Find where the given text appears and provide that cell's center as [x, y] coordinate. 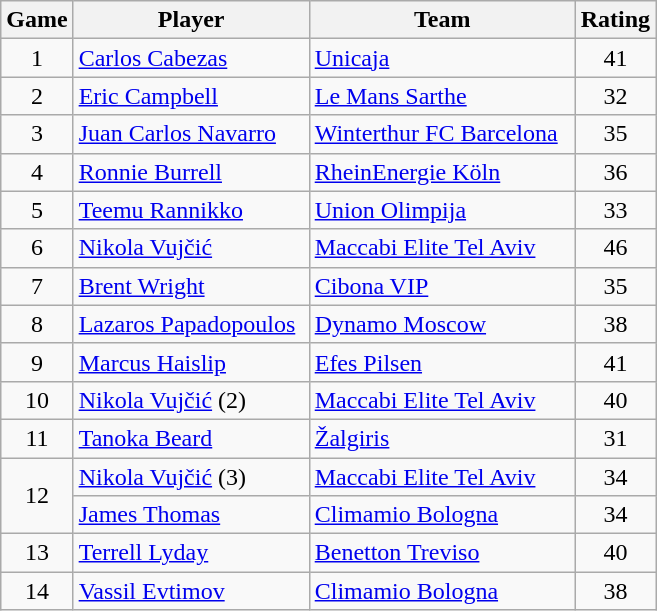
Benetton Treviso [442, 553]
Efes Pilsen [442, 362]
Dynamo Moscow [442, 324]
13 [37, 553]
4 [37, 172]
Terrell Lyday [191, 553]
Nikola Vujčić (3) [191, 477]
Cibona VIP [442, 286]
6 [37, 248]
RheinEnergie Köln [442, 172]
11 [37, 438]
7 [37, 286]
Union Olimpija [442, 210]
Winterthur FC Barcelona [442, 134]
Juan Carlos Navarro [191, 134]
5 [37, 210]
8 [37, 324]
Tanoka Beard [191, 438]
Unicaja [442, 58]
Player [191, 20]
33 [615, 210]
Le Mans Sarthe [442, 96]
Team [442, 20]
Rating [615, 20]
2 [37, 96]
32 [615, 96]
Brent Wright [191, 286]
10 [37, 400]
9 [37, 362]
James Thomas [191, 515]
Nikola Vujčić [191, 248]
Carlos Cabezas [191, 58]
Ronnie Burrell [191, 172]
36 [615, 172]
12 [37, 496]
Vassil Evtimov [191, 591]
Eric Campbell [191, 96]
1 [37, 58]
3 [37, 134]
Žalgiris [442, 438]
31 [615, 438]
46 [615, 248]
Marcus Haislip [191, 362]
Game [37, 20]
Nikola Vujčić (2) [191, 400]
Teemu Rannikko [191, 210]
Lazaros Papadopoulos [191, 324]
14 [37, 591]
